Return (x, y) of the center of cell containing provided text 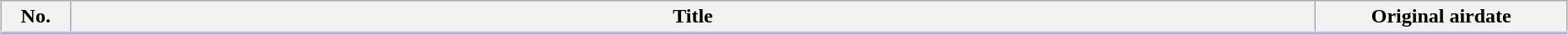
Original airdate (1441, 17)
Title (693, 17)
No. (35, 17)
